Extract the [X, Y] coordinate from the center of the cell holding the provided text.  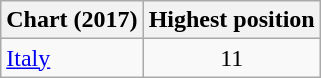
Highest position [232, 20]
Chart (2017) [72, 20]
Italy [72, 58]
11 [232, 58]
